Scan for the cell matching the given text and deliver its (x, y) coordinate at center. 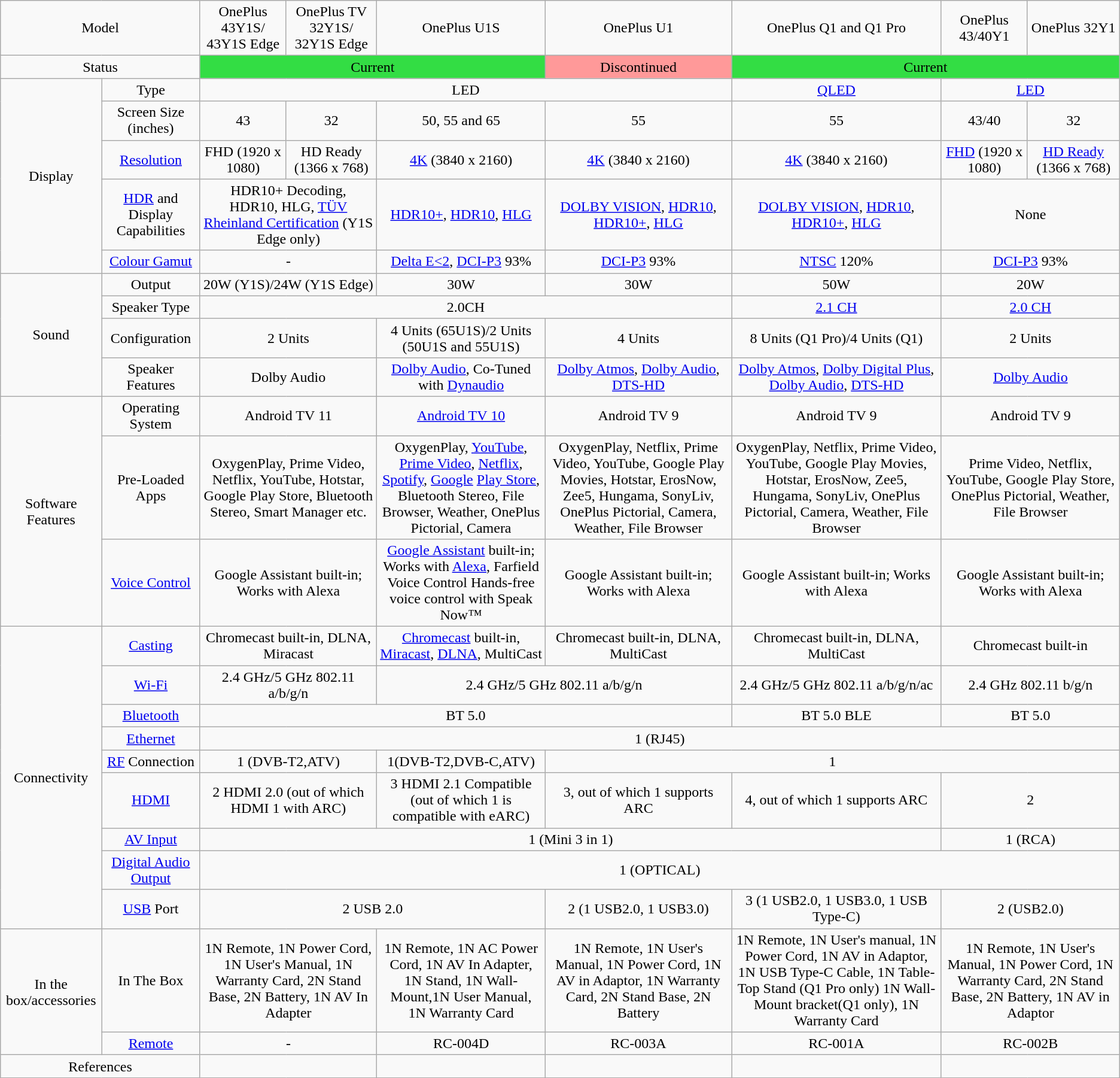
43/40 (984, 121)
HDR10+ Decoding,HDR10, HLG, TÜV Rheinland Certification (Y1S Edge only) (288, 214)
2.4 GHz 802.11 b/g/n (1030, 685)
1 (RCA) (1030, 839)
Screen Size (inches) (151, 121)
43 (243, 121)
1 (833, 761)
2 HDMI 2.0 (out of which HDMI 1 with ARC) (288, 800)
2 USB 2.0 (372, 909)
OnePlus 32Y1 (1073, 28)
3 (1 USB2.0, 1 USB3.0, 1 USB Type-C) (836, 909)
OnePlus Q1 and Q1 Pro (836, 28)
50W (836, 284)
NTSC 120% (836, 262)
OnePlus U1 (639, 28)
RC-002B (1030, 1043)
Software Features (51, 511)
1 (Mini 3 in 1) (571, 839)
Digital Audio Output (151, 870)
RF Connection (151, 761)
1N Remote, 1N User's Manual, 1N Power Cord, 1N Warranty Card, 2N Stand Base, 2N Battery, 1N AV in Adaptor (1030, 980)
In The Box (151, 980)
1 (DVB-T2,ATV) (288, 761)
1N Remote, 1N Power Cord, 1N User's Manual, 1N Warranty Card, 2N Stand Base, 2N Battery, 1N AV In Adapter (288, 980)
Operating System (151, 415)
Pre-Loaded Apps (151, 487)
Colour Gamut (151, 262)
Dolby Atmos, Dolby Digital Plus, Dolby Audio, DTS-HD (836, 377)
Android TV 11 (288, 415)
Dolby Atmos, Dolby Audio, DTS-HD (639, 377)
2.1 CH (836, 307)
OnePlus 43/40Y1 (984, 28)
OxygenPlay, YouTube, Prime Video, Netflix, Spotify, Google Play Store, Bluetooth Stereo, File Browser, Weather, OnePlus Pictorial, Camera (461, 487)
1N Remote, 1N User's Manual, 1N Power Cord, 1N AV in Adaptor, 1N Warranty Card, 2N Stand Base, 2N Battery (639, 980)
1(DVB-T2,DVB-C,ATV) (461, 761)
Speaker Features (151, 377)
RC-001A (836, 1043)
2 (1030, 800)
Output (151, 284)
Remote (151, 1043)
Chromecast built-in (1030, 646)
HDR10+, HDR10, HLG (461, 214)
8 Units (Q1 Pro)/4 Units (Q1) (836, 338)
Resolution (151, 159)
Voice Control (151, 583)
2 (USB2.0) (1030, 909)
Model (101, 28)
In the box/accessories (51, 991)
Speaker Type (151, 307)
Bluetooth (151, 716)
Chromecast built-in, DLNA, Miracast (288, 646)
Type (151, 90)
Ethernet (151, 739)
HDR and Display Capabilities (151, 214)
Dolby Audio, Co-Tuned with Dynaudio (461, 377)
Configuration (151, 338)
BT 5.0 BLE (836, 716)
OnePlus TV 32Y1S/ 32Y1S Edge (331, 28)
3 HDMI 2.1 Compatible (out of which 1 is compatible with eARC) (461, 800)
Chromecast built-in, Miracast, DLNA, MultiCast (461, 646)
AV Input (151, 839)
50, 55 and 65 (461, 121)
None (1030, 214)
References (101, 1066)
Prime Video, Netflix, YouTube, Google Play Store, OnePlus Pictorial, Weather, File Browser (1030, 487)
2 (1 USB2.0, 1 USB3.0) (639, 909)
3, out of which 1 supports ARC (639, 800)
RC-004D (461, 1043)
4 Units (65U1S)/2 Units (50U1S and 55U1S) (461, 338)
1N Remote, 1N AC Power Cord, 1N AV In Adapter, 1N Stand, 1N Wall-Mount,1N User Manual, 1N Warranty Card (461, 980)
OxygenPlay, Prime Video, Netflix, YouTube, Hotstar, Google Play Store, Bluetooth Stereo, Smart Manager etc. (288, 487)
OnePlus U1S (461, 28)
4, out of which 1 supports ARC (836, 800)
Casting (151, 646)
RC-003A (639, 1043)
20W (Y1S)/24W (Y1S Edge) (288, 284)
Discontinued (639, 67)
Wi-Fi (151, 685)
Connectivity (51, 778)
Android TV 10 (461, 415)
OnePlus 43Y1S/ 43Y1S Edge (243, 28)
2.0 CH (1030, 307)
20W (1030, 284)
Delta E<2, DCI-P3 93% (461, 262)
2.4 GHz/5 GHz 802.11 a/b/g/n/ac (836, 685)
HDMI (151, 800)
Sound (51, 335)
4 Units (639, 338)
Status (101, 67)
1 (OPTICAL) (659, 870)
Google Assistant built-in; Works with Alexa, Farfield Voice Control Hands-free voice control with Speak Now™ (461, 583)
USB Port (151, 909)
QLED (836, 90)
Display (51, 176)
1 (RJ45) (659, 739)
2.0CH (465, 307)
